Scan for the cell matching the given text and deliver its [x, y] coordinate at center. 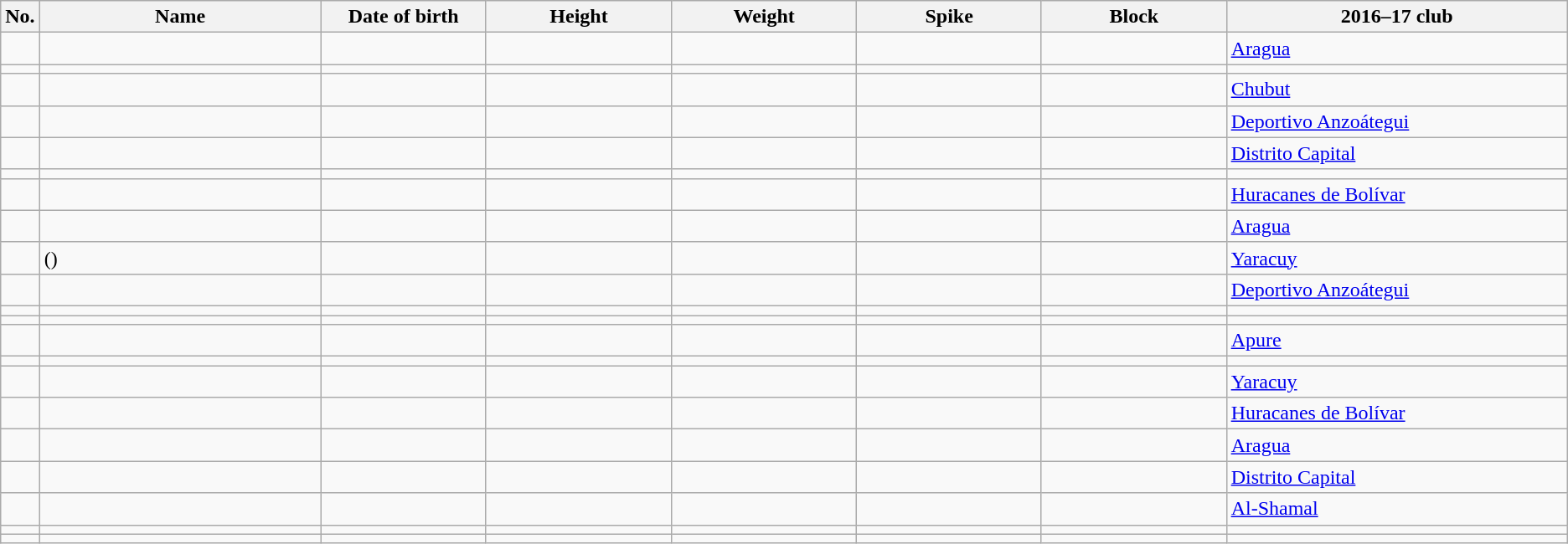
Spike [950, 17]
No. [20, 17]
Height [578, 17]
2016–17 club [1397, 17]
Chubut [1397, 90]
Date of birth [404, 17]
Weight [764, 17]
Al-Shamal [1397, 509]
() [180, 258]
Name [180, 17]
Block [1134, 17]
Apure [1397, 341]
